Extract the [X, Y] coordinate from the center of the cell holding the provided text.  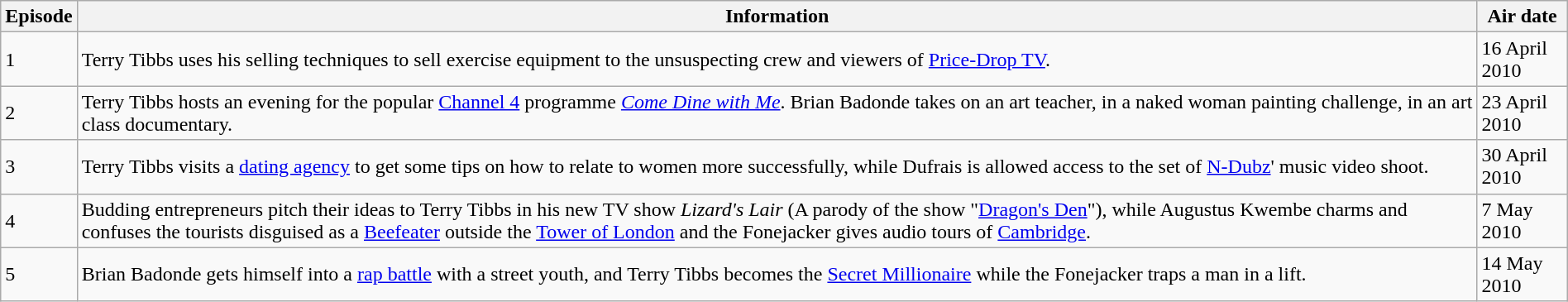
16 April 2010 [1522, 60]
2 [39, 113]
Information [777, 17]
Air date [1522, 17]
Terry Tibbs uses his selling techniques to sell exercise equipment to the unsuspecting crew and viewers of Price-Drop TV. [777, 60]
14 May 2010 [1522, 275]
3 [39, 167]
5 [39, 275]
4 [39, 220]
1 [39, 60]
Episode [39, 17]
23 April 2010 [1522, 113]
7 May 2010 [1522, 220]
30 April 2010 [1522, 167]
